Scan for the cell matching the given text and deliver its [x, y] coordinate at center. 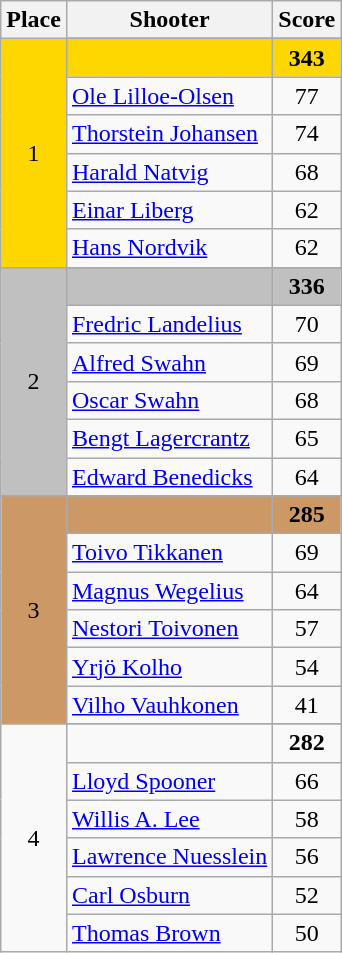
54 [307, 667]
Ole Lilloe-Olsen [169, 96]
Shooter [169, 20]
Nestori Toivonen [169, 629]
Bengt Lagercrantz [169, 438]
52 [307, 895]
57 [307, 629]
1 [34, 153]
285 [307, 515]
41 [307, 705]
Hans Nordvik [169, 248]
66 [307, 781]
343 [307, 58]
Lloyd Spooner [169, 781]
58 [307, 819]
50 [307, 933]
Edward Benedicks [169, 477]
Fredric Landelius [169, 324]
Magnus Wegelius [169, 591]
3 [34, 610]
65 [307, 438]
Yrjö Kolho [169, 667]
Thorstein Johansen [169, 134]
70 [307, 324]
Alfred Swahn [169, 362]
Toivo Tikkanen [169, 553]
Lawrence Nuesslein [169, 857]
77 [307, 96]
Thomas Brown [169, 933]
282 [307, 743]
Harald Natvig [169, 172]
4 [34, 838]
74 [307, 134]
56 [307, 857]
Willis A. Lee [169, 819]
Score [307, 20]
Place [34, 20]
2 [34, 381]
Carl Osburn [169, 895]
336 [307, 286]
Einar Liberg [169, 210]
Vilho Vauhkonen [169, 705]
Oscar Swahn [169, 400]
